Locate the cell with the specified text and output its [x, y] center coordinate. 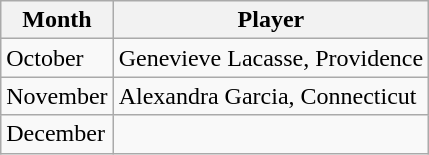
December [57, 134]
Alexandra Garcia, Connecticut [271, 96]
Month [57, 20]
Genevieve Lacasse, Providence [271, 58]
October [57, 58]
November [57, 96]
Player [271, 20]
